Output the [X, Y] coordinate of the center of the cell containing the given text.  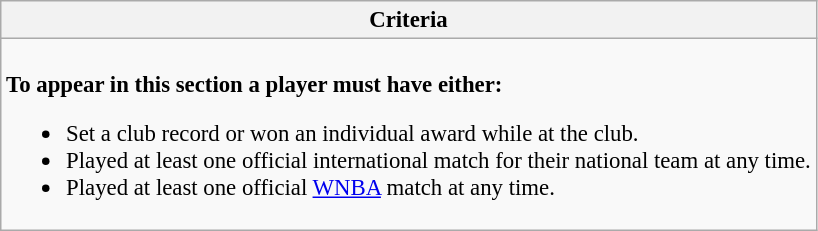
Criteria [408, 20]
